Scan for the cell matching the given text and deliver its (x, y) coordinate at center. 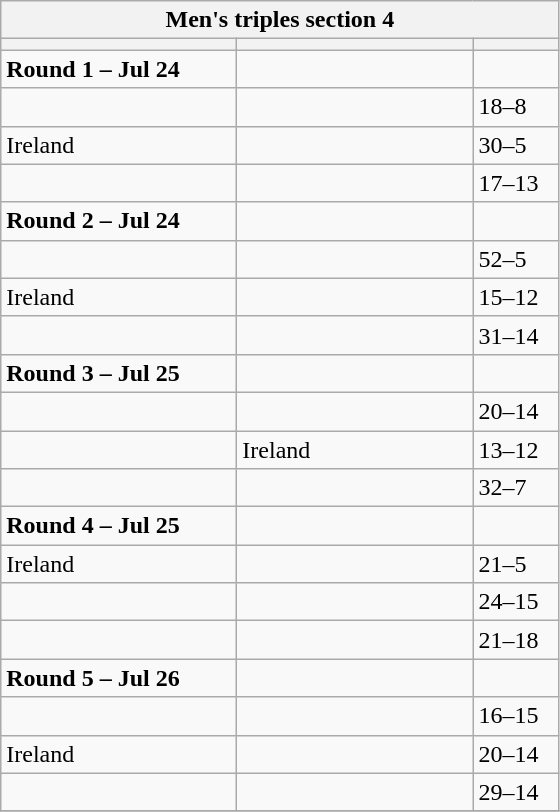
15–12 (516, 297)
24–15 (516, 602)
21–5 (516, 564)
Men's triples section 4 (280, 20)
Round 4 – Jul 25 (119, 526)
Round 3 – Jul 25 (119, 373)
Round 5 – Jul 26 (119, 678)
52–5 (516, 259)
16–15 (516, 716)
Round 2 – Jul 24 (119, 221)
Round 1 – Jul 24 (119, 69)
29–14 (516, 792)
30–5 (516, 145)
31–14 (516, 335)
21–18 (516, 640)
18–8 (516, 107)
13–12 (516, 449)
17–13 (516, 183)
32–7 (516, 488)
